For the text-containing cell, return its midpoint in [x, y] coordinate format. 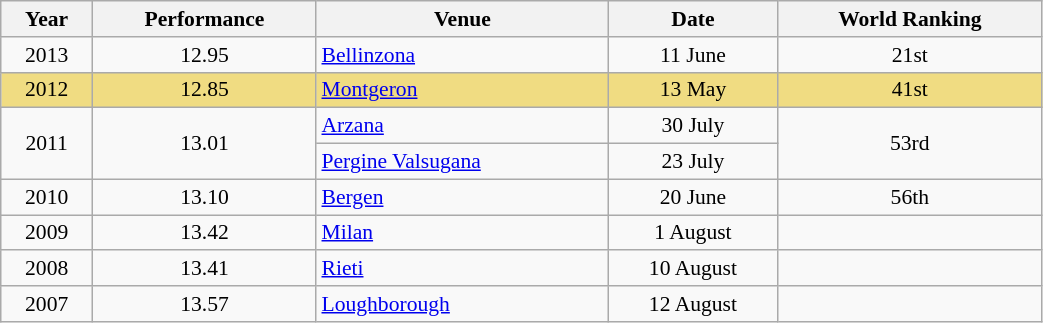
12.95 [205, 55]
23 July [692, 162]
12 August [692, 304]
1 August [692, 233]
21st [910, 55]
Pergine Valsugana [462, 162]
2013 [47, 55]
Venue [462, 19]
10 August [692, 269]
2009 [47, 233]
Bergen [462, 197]
13.41 [205, 269]
2007 [47, 304]
20 June [692, 197]
56th [910, 197]
Milan [462, 233]
Arzana [462, 126]
2008 [47, 269]
2012 [47, 90]
13.57 [205, 304]
13.42 [205, 233]
13 May [692, 90]
Performance [205, 19]
11 June [692, 55]
World Ranking [910, 19]
Rieti [462, 269]
12.85 [205, 90]
53rd [910, 144]
13.10 [205, 197]
Bellinzona [462, 55]
Montgeron [462, 90]
13.01 [205, 144]
Loughborough [462, 304]
Year [47, 19]
41st [910, 90]
2011 [47, 144]
30 July [692, 126]
2010 [47, 197]
Date [692, 19]
